Provide the [x, y] coordinate of the cell's center where the given text is located.  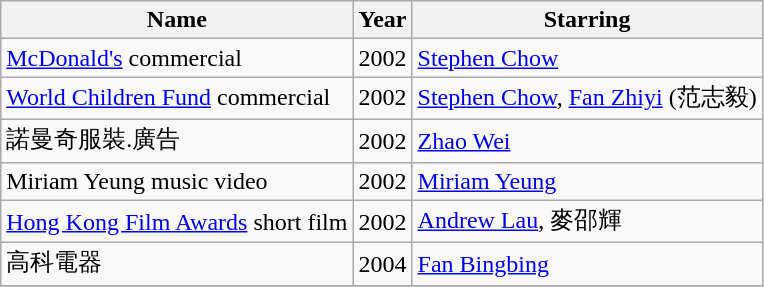
高科電器 [177, 264]
Starring [587, 20]
Miriam Yeung [587, 181]
Hong Kong Film Awards short film [177, 222]
Fan Bingbing [587, 264]
2004 [382, 264]
Zhao Wei [587, 140]
Stephen Chow [587, 58]
Name [177, 20]
Stephen Chow, Fan Zhiyi (范志毅) [587, 98]
World Children Fund commercial [177, 98]
McDonald's commercial [177, 58]
Miriam Yeung music video [177, 181]
Year [382, 20]
諾曼奇服裝.廣告 [177, 140]
Andrew Lau, 麥邵輝 [587, 222]
